Return the (X, Y) coordinate for the center point of the cell that contains the specified text.  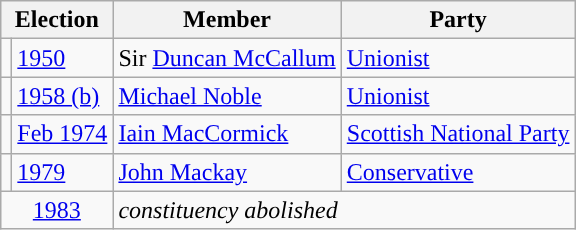
Member (227, 20)
Michael Noble (227, 96)
1983 (57, 210)
1950 (62, 58)
Sir Duncan McCallum (227, 58)
Iain MacCormick (227, 134)
1979 (62, 172)
Party (458, 20)
Conservative (458, 172)
John Mackay (227, 172)
constituency abolished (344, 210)
Feb 1974 (62, 134)
1958 (b) (62, 96)
Election (57, 20)
Scottish National Party (458, 134)
